Pinpoint the cell where the given text exists, returning its [X, Y] midpoint coordinate. 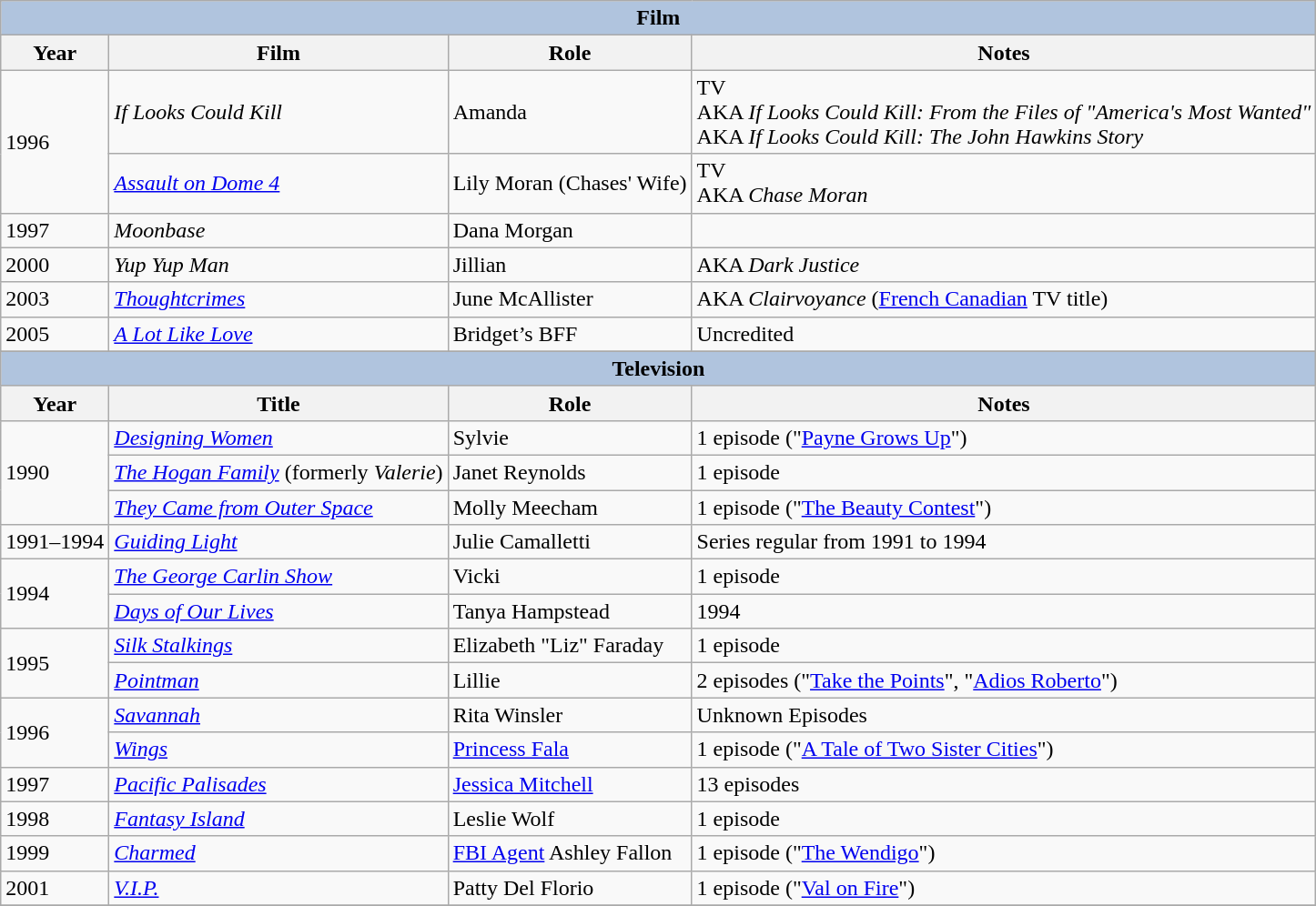
Yup Yup Man [278, 265]
1999 [55, 853]
2005 [55, 334]
Rita Winsler [570, 715]
1991–1994 [55, 542]
Charmed [278, 853]
Tanya Hampstead [570, 611]
2003 [55, 299]
Vicki [570, 577]
Lillie [570, 680]
1 episode ("The Beauty Contest") [1004, 507]
TV AKA If Looks Could Kill: From the Files of "America's Most Wanted" AKA If Looks Could Kill: The John Hawkins Story [1004, 112]
Thoughtcrimes [278, 299]
A Lot Like Love [278, 334]
The George Carlin Show [278, 577]
Lily Moran (Chases' Wife) [570, 184]
Fantasy Island [278, 819]
Designing Women [278, 438]
1995 [55, 663]
Patty Del Florio [570, 888]
2001 [55, 888]
Television [659, 368]
Days of Our Lives [278, 611]
The Hogan Family (formerly Valerie) [278, 472]
2000 [55, 265]
Uncredited [1004, 334]
1 episode ("A Tale of Two Sister Cities") [1004, 750]
TV AKA Chase Moran [1004, 184]
AKA Dark Justice [1004, 265]
Princess Fala [570, 750]
Julie Camalletti [570, 542]
Amanda [570, 112]
Dana Morgan [570, 230]
1990 [55, 472]
1 episode ("Val on Fire") [1004, 888]
Moonbase [278, 230]
Elizabeth "Liz" Faraday [570, 646]
Bridget’s BFF [570, 334]
They Came from Outer Space [278, 507]
Jessica Mitchell [570, 784]
1 episode ("The Wendigo") [1004, 853]
Pacific Palisades [278, 784]
1 episode ("Payne Grows Up") [1004, 438]
Savannah [278, 715]
Guiding Light [278, 542]
Series regular from 1991 to 1994 [1004, 542]
Assault on Dome 4 [278, 184]
Silk Stalkings [278, 646]
AKA Clairvoyance (French Canadian TV title) [1004, 299]
Unknown Episodes [1004, 715]
V.I.P. [278, 888]
Pointman [278, 680]
2 episodes ("Take the Points", "Adios Roberto") [1004, 680]
Janet Reynolds [570, 472]
Sylvie [570, 438]
Molly Meecham [570, 507]
1998 [55, 819]
FBI Agent Ashley Fallon [570, 853]
Leslie Wolf [570, 819]
June McAllister [570, 299]
13 episodes [1004, 784]
Jillian [570, 265]
If Looks Could Kill [278, 112]
Title [278, 403]
Wings [278, 750]
